Locate the cell with the specified text and output its [X, Y] center coordinate. 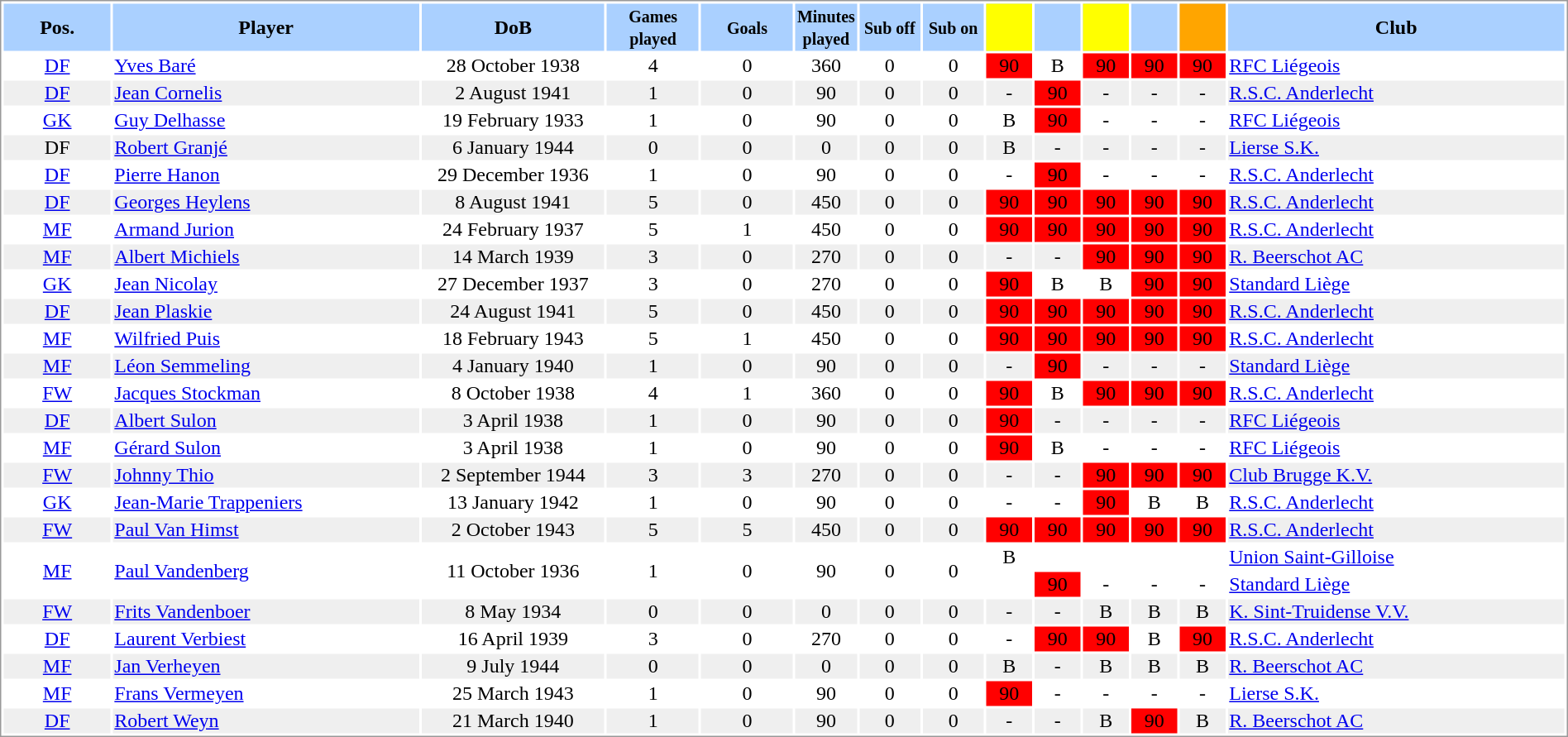
K. Sint-Truidense V.V. [1396, 611]
19 February 1933 [513, 120]
Albert Sulon [266, 421]
27 December 1937 [513, 284]
DoB [513, 26]
14 March 1939 [513, 257]
24 August 1941 [513, 312]
Pierre Hanon [266, 175]
Gérard Sulon [266, 447]
Johnny Thio [266, 476]
Georges Heylens [266, 203]
2 October 1943 [513, 530]
Jean Plaskie [266, 312]
Yves Baré [266, 65]
Sub off [890, 26]
Armand Jurion [266, 229]
Albert Michiels [266, 257]
6 January 1944 [513, 148]
Jean-Marie Trappeniers [266, 502]
Jean Cornelis [266, 93]
8 May 1934 [513, 611]
Frits Vandenboer [266, 611]
Paul Van Himst [266, 530]
Club Brugge K.V. [1396, 476]
Guy Delhasse [266, 120]
29 December 1936 [513, 175]
28 October 1938 [513, 65]
24 February 1937 [513, 229]
Robert Weyn [266, 720]
11 October 1936 [513, 571]
Minutesplayed [826, 26]
4 January 1940 [513, 366]
13 January 1942 [513, 502]
Wilfried Puis [266, 338]
8 August 1941 [513, 203]
Paul Vandenberg [266, 571]
Player [266, 26]
Sub on [954, 26]
Frans Vermeyen [266, 694]
Union Saint-Gilloise [1396, 557]
2 August 1941 [513, 93]
Jacques Stockman [266, 393]
Gamesplayed [653, 26]
9 July 1944 [513, 666]
Pos. [56, 26]
Robert Granjé [266, 148]
Léon Semmeling [266, 366]
8 October 1938 [513, 393]
Jean Nicolay [266, 284]
Laurent Verbiest [266, 639]
2 September 1944 [513, 476]
Jan Verheyen [266, 666]
Club [1396, 26]
25 March 1943 [513, 694]
Goals [748, 26]
18 February 1943 [513, 338]
16 April 1939 [513, 639]
21 March 1940 [513, 720]
